Detect which cell encompasses the target text, then output its (x, y) center coordinate. 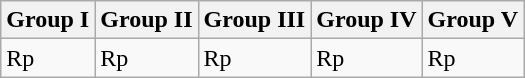
Group IV (366, 20)
Group V (473, 20)
Group III (254, 20)
Group II (146, 20)
Group I (48, 20)
